Output the (X, Y) coordinate of the center of the cell containing the given text.  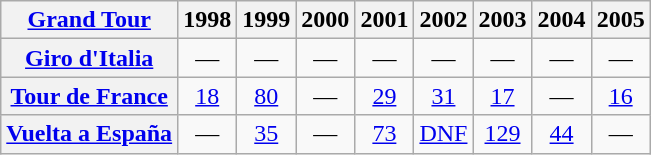
35 (266, 134)
DNF (444, 134)
2003 (502, 20)
2004 (562, 20)
Giro d'Italia (90, 58)
Grand Tour (90, 20)
2001 (384, 20)
1999 (266, 20)
17 (502, 96)
2000 (326, 20)
2002 (444, 20)
73 (384, 134)
18 (208, 96)
31 (444, 96)
80 (266, 96)
129 (502, 134)
44 (562, 134)
16 (620, 96)
Vuelta a España (90, 134)
1998 (208, 20)
29 (384, 96)
2005 (620, 20)
Tour de France (90, 96)
